Output the (X, Y) coordinate of the center of the cell containing the given text.  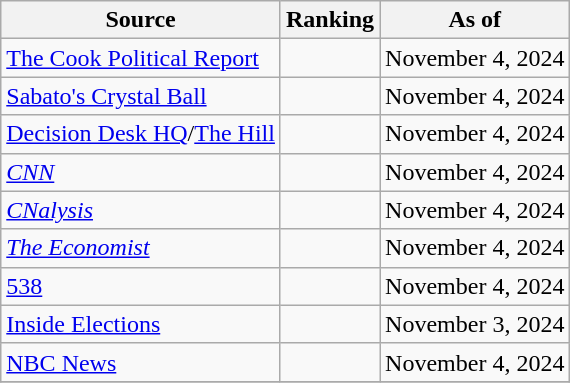
CNalysis (141, 210)
The Cook Political Report (141, 58)
November 3, 2024 (475, 324)
NBC News (141, 362)
Ranking (330, 20)
As of (475, 20)
Inside Elections (141, 324)
CNN (141, 172)
The Economist (141, 248)
Decision Desk HQ/The Hill (141, 134)
538 (141, 286)
Sabato's Crystal Ball (141, 96)
Source (141, 20)
